Search for the cell housing the specified text and yield its (X, Y) center coordinate. 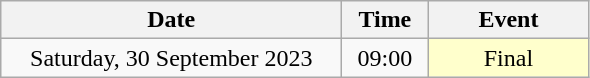
09:00 (385, 58)
Event (508, 20)
Time (385, 20)
Final (508, 58)
Saturday, 30 September 2023 (172, 58)
Date (172, 20)
